Return [x, y] of the center of cell containing provided text 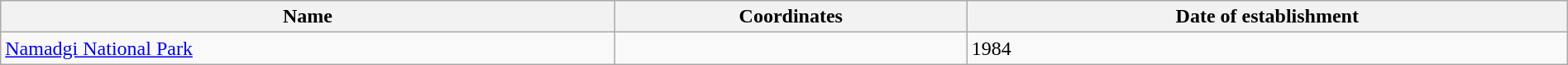
1984 [1267, 48]
Name [308, 17]
Date of establishment [1267, 17]
Coordinates [791, 17]
Namadgi National Park [308, 48]
